Return the (X, Y) coordinate for the center point of the cell that contains the specified text.  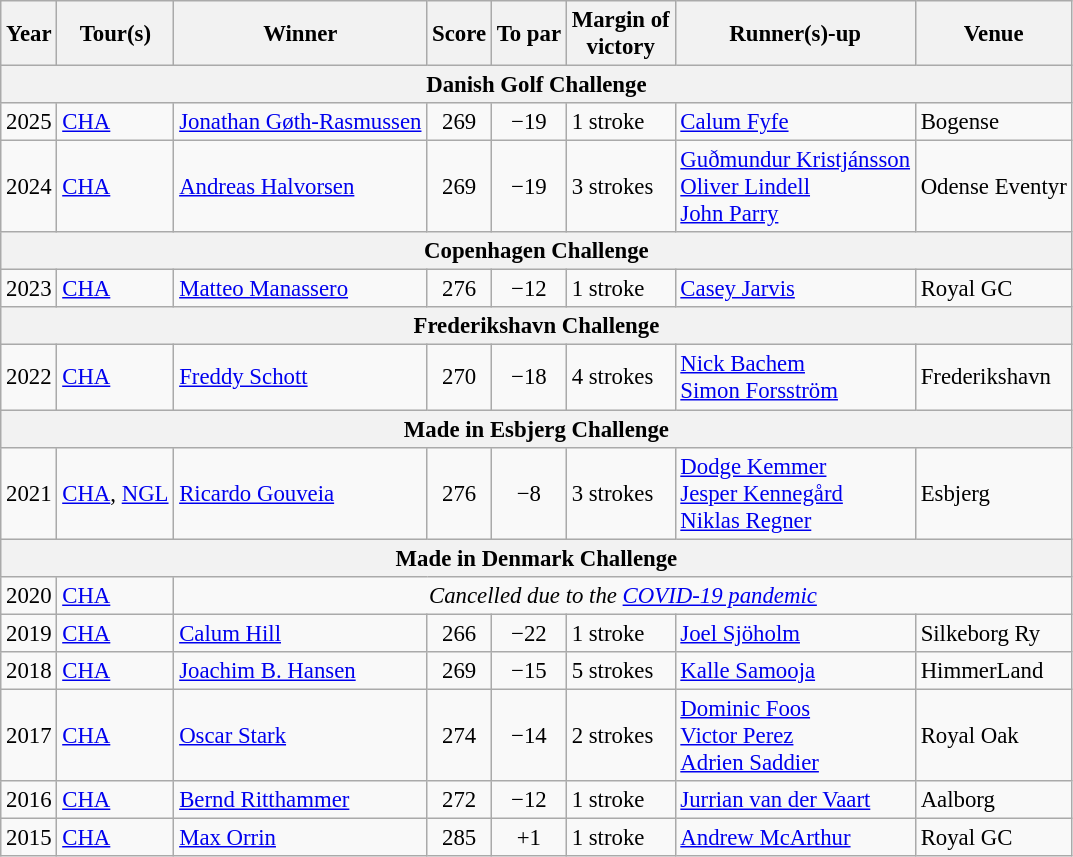
−18 (528, 378)
Made in Denmark Challenge (536, 558)
Kalle Samooja (795, 671)
Frederikshavn Challenge (536, 327)
2018 (29, 671)
Dodge Kemmer Jesper Kennegård Niklas Regner (795, 493)
2019 (29, 633)
Jurrian van der Vaart (795, 800)
Joachim B. Hansen (300, 671)
Bernd Ritthammer (300, 800)
CHA, NGL (116, 493)
Guðmundur Kristjánsson Oliver Lindell John Parry (795, 187)
2022 (29, 378)
Ricardo Gouveia (300, 493)
Odense Eventyr (994, 187)
−14 (528, 735)
5 strokes (620, 671)
2 strokes (620, 735)
Cancelled due to the COVID-19 pandemic (623, 595)
+1 (528, 837)
Matteo Manassero (300, 289)
−8 (528, 493)
Dominic Foos Victor Perez Adrien Saddier (795, 735)
Frederikshavn (994, 378)
2015 (29, 837)
Copenhagen Challenge (536, 251)
Freddy Schott (300, 378)
2017 (29, 735)
Esbjerg (994, 493)
Venue (994, 34)
Oscar Stark (300, 735)
To par (528, 34)
HimmerLand (994, 671)
272 (460, 800)
Winner (300, 34)
Max Orrin (300, 837)
2024 (29, 187)
274 (460, 735)
Danish Golf Challenge (536, 85)
Tour(s) (116, 34)
4 strokes (620, 378)
Casey Jarvis (795, 289)
Royal Oak (994, 735)
−22 (528, 633)
2021 (29, 493)
Year (29, 34)
−15 (528, 671)
Silkeborg Ry (994, 633)
Calum Fyfe (795, 122)
Joel Sjöholm (795, 633)
285 (460, 837)
Runner(s)-up (795, 34)
Andreas Halvorsen (300, 187)
266 (460, 633)
Score (460, 34)
Margin ofvictory (620, 34)
Bogense (994, 122)
2020 (29, 595)
Andrew McArthur (795, 837)
270 (460, 378)
Nick Bachem Simon Forsström (795, 378)
Jonathan Gøth-Rasmussen (300, 122)
2023 (29, 289)
2025 (29, 122)
Calum Hill (300, 633)
Made in Esbjerg Challenge (536, 429)
Aalborg (994, 800)
2016 (29, 800)
